Detect which cell encompasses the target text, then output its [x, y] center coordinate. 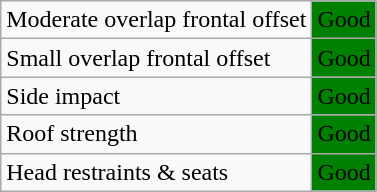
Side impact [156, 96]
Small overlap frontal offset [156, 58]
Moderate overlap frontal offset [156, 20]
Head restraints & seats [156, 172]
Roof strength [156, 134]
